Provide the (X, Y) coordinate of the cell's center where the given text is located.  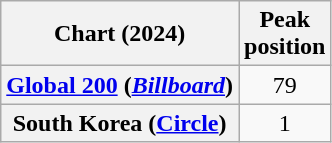
Peakposition (284, 34)
1 (284, 123)
South Korea (Circle) (120, 123)
Chart (2024) (120, 34)
79 (284, 85)
Global 200 (Billboard) (120, 85)
